Identify which cell holds the provided text, then report its [X, Y] central coordinate. 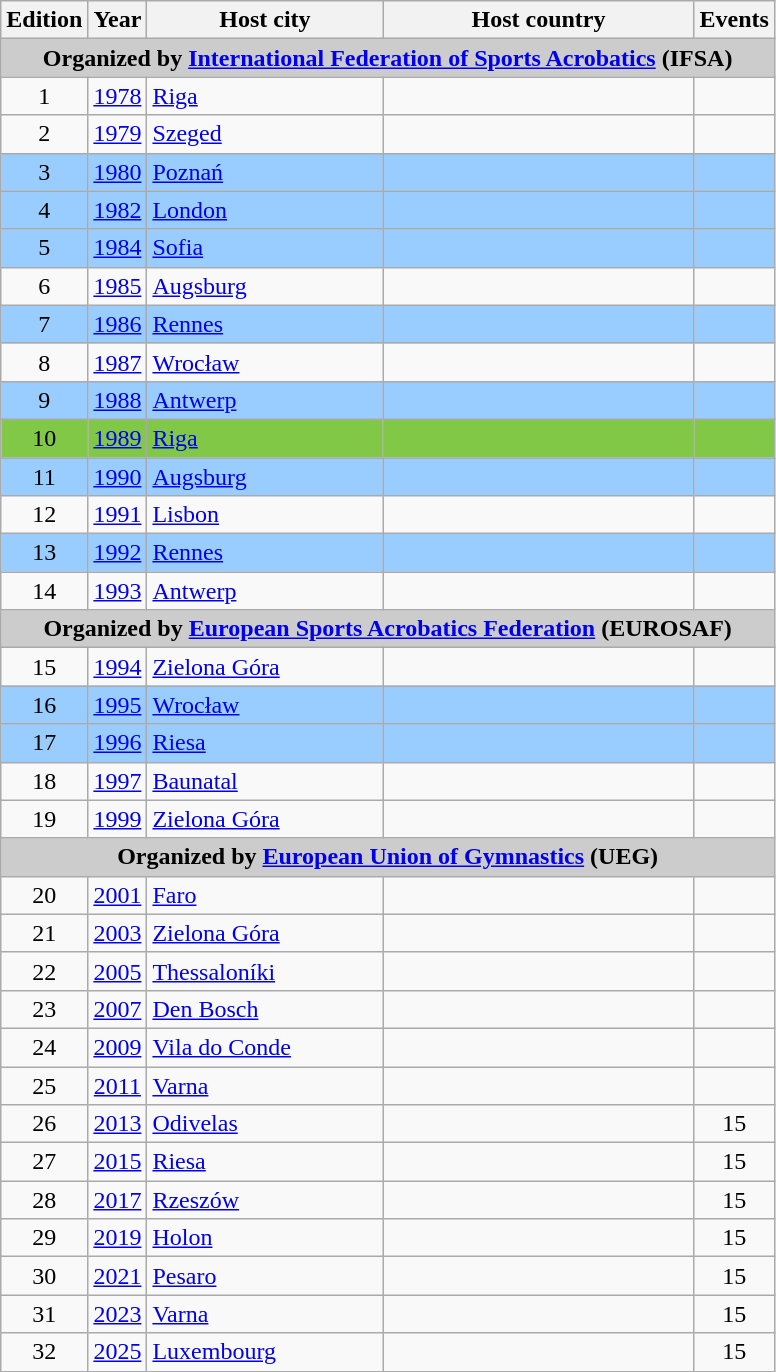
2007 [118, 1009]
4 [44, 210]
6 [44, 286]
Faro [265, 895]
Odivelas [265, 1124]
1995 [118, 705]
Poznań [265, 172]
1993 [118, 591]
1979 [118, 134]
11 [44, 477]
Szeged [265, 134]
Thessaloníki [265, 971]
24 [44, 1047]
1991 [118, 515]
1987 [118, 362]
1997 [118, 781]
13 [44, 553]
1989 [118, 438]
27 [44, 1162]
19 [44, 819]
1978 [118, 96]
1984 [118, 248]
Organized by International Federation of Sports Acrobatics (IFSA) [388, 58]
1992 [118, 553]
21 [44, 933]
Year [118, 20]
2 [44, 134]
London [265, 210]
1988 [118, 400]
1986 [118, 324]
Sofia [265, 248]
1999 [118, 819]
2011 [118, 1085]
Host country [538, 20]
2015 [118, 1162]
1 [44, 96]
28 [44, 1200]
Vila do Conde [265, 1047]
20 [44, 895]
10 [44, 438]
17 [44, 743]
16 [44, 705]
12 [44, 515]
3 [44, 172]
2009 [118, 1047]
Rzeszów [265, 1200]
25 [44, 1085]
Luxembourg [265, 1352]
7 [44, 324]
2001 [118, 895]
2021 [118, 1276]
Edition [44, 20]
22 [44, 971]
26 [44, 1124]
32 [44, 1352]
Organized by European Union of Gymnastics (UEG) [388, 857]
30 [44, 1276]
2003 [118, 933]
2013 [118, 1124]
29 [44, 1238]
1994 [118, 667]
23 [44, 1009]
2023 [118, 1314]
2017 [118, 1200]
Host city [265, 20]
Events [734, 20]
2005 [118, 971]
9 [44, 400]
Den Bosch [265, 1009]
1996 [118, 743]
5 [44, 248]
Baunatal [265, 781]
2025 [118, 1352]
Organized by European Sports Acrobatics Federation (EUROSAF) [388, 629]
8 [44, 362]
2019 [118, 1238]
Holon [265, 1238]
1990 [118, 477]
1980 [118, 172]
Lisbon [265, 515]
1985 [118, 286]
18 [44, 781]
Pesaro [265, 1276]
31 [44, 1314]
14 [44, 591]
1982 [118, 210]
